Scan for the cell matching the given text and deliver its (x, y) coordinate at center. 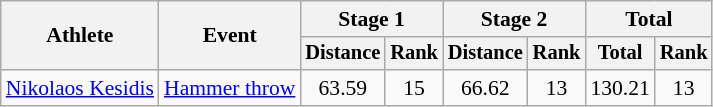
Hammer throw (230, 88)
130.21 (620, 88)
15 (414, 88)
63.59 (342, 88)
66.62 (486, 88)
Nikolaos Kesidis (80, 88)
Athlete (80, 36)
Stage 2 (514, 19)
Stage 1 (371, 19)
Event (230, 36)
